Capture the cell that displays the provided text and extract its [x, y] central coordinate. 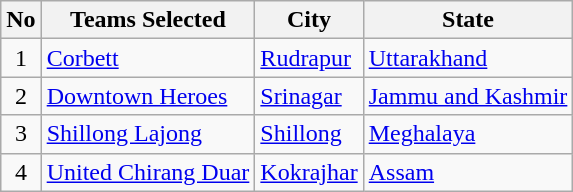
Rudrapur [309, 58]
Meghalaya [468, 134]
Teams Selected [148, 20]
No [21, 20]
2 [21, 96]
Shillong [309, 134]
4 [21, 172]
Jammu and Kashmir [468, 96]
3 [21, 134]
Assam [468, 172]
United Chirang Duar [148, 172]
Kokrajhar [309, 172]
Srinagar [309, 96]
Downtown Heroes [148, 96]
1 [21, 58]
State [468, 20]
Shillong Lajong [148, 134]
Uttarakhand [468, 58]
Corbett [148, 58]
City [309, 20]
